Identify which cell holds the provided text, then report its [X, Y] central coordinate. 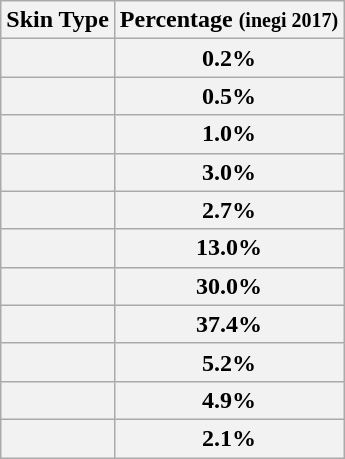
0.5% [228, 96]
3.0% [228, 172]
2.7% [228, 210]
1.0% [228, 134]
2.1% [228, 438]
4.9% [228, 400]
5.2% [228, 362]
30.0% [228, 286]
Percentage (inegi 2017) [228, 20]
Skin Type [58, 20]
37.4% [228, 324]
13.0% [228, 248]
0.2% [228, 58]
